For the text-containing cell, return its midpoint in [x, y] coordinate format. 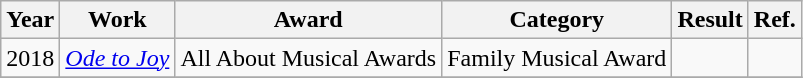
Result [710, 20]
Ref. [774, 20]
Ode to Joy [118, 58]
All About Musical Awards [308, 58]
Award [308, 20]
2018 [30, 58]
Work [118, 20]
Category [557, 20]
Year [30, 20]
Family Musical Award [557, 58]
